Locate the cell with the specified text and output its [X, Y] center coordinate. 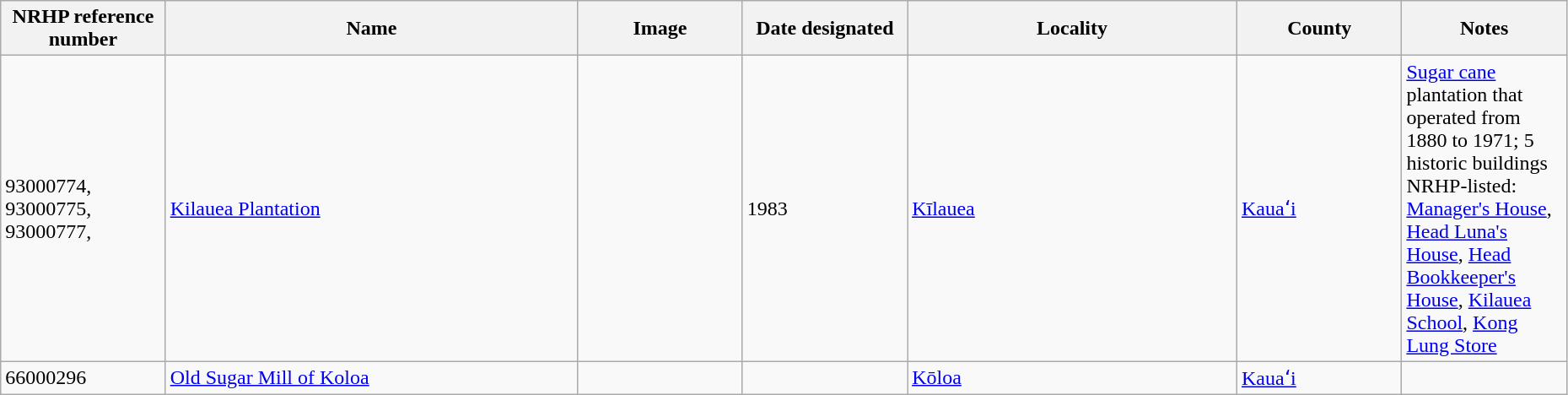
Kōloa [1073, 378]
Kilauea Plantation [371, 208]
Image [660, 29]
1983 [825, 208]
Notes [1484, 29]
Old Sugar Mill of Koloa [371, 378]
NRHP reference number [83, 29]
Name [371, 29]
Locality [1073, 29]
Kīlauea [1073, 208]
County [1319, 29]
66000296 [83, 378]
93000774, 93000775, 93000777, [83, 208]
Date designated [825, 29]
